Scan for the cell matching the given text and deliver its (X, Y) coordinate at center. 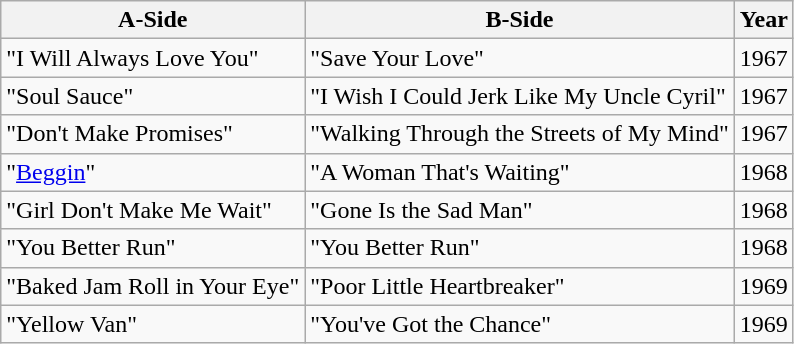
"Walking Through the Streets of My Mind" (520, 134)
"Save Your Love" (520, 58)
"I Wish I Could Jerk Like My Uncle Cyril" (520, 96)
"Girl Don't Make Me Wait" (153, 210)
"I Will Always Love You" (153, 58)
A-Side (153, 20)
"Poor Little Heartbreaker" (520, 286)
"A Woman That's Waiting" (520, 172)
"Don't Make Promises" (153, 134)
"Soul Sauce" (153, 96)
Year (764, 20)
"Gone Is the Sad Man" (520, 210)
"Baked Jam Roll in Your Eye" (153, 286)
"Yellow Van" (153, 324)
"Beggin" (153, 172)
"You've Got the Chance" (520, 324)
B-Side (520, 20)
